Pinpoint the cell where the given text exists, returning its (x, y) midpoint coordinate. 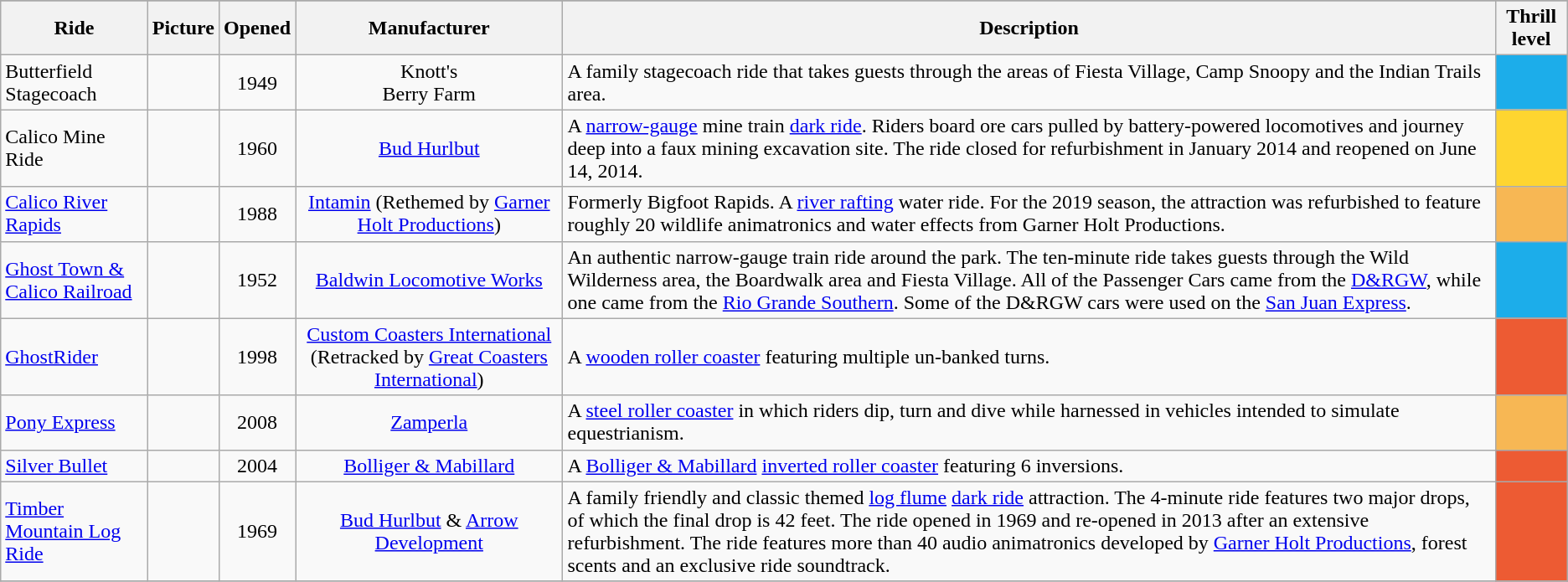
Ride (75, 28)
1969 (258, 531)
2008 (258, 422)
Zamperla (429, 422)
Silver Bullet (75, 466)
Baldwin Locomotive Works (429, 280)
A steel roller coaster in which riders dip, turn and dive while harnessed in vehicles intended to simulate equestrianism. (1029, 422)
Custom Coasters International (Retracked by Great Coasters International) (429, 357)
1998 (258, 357)
Knott'sBerry Farm (429, 82)
Bud Hurlbut & Arrow Development (429, 531)
Calico River Rapids (75, 214)
Thrill level (1531, 28)
Ghost Town & Calico Railroad (75, 280)
1960 (258, 148)
A Bolliger & Mabillard inverted roller coaster featuring 6 inversions. (1029, 466)
1949 (258, 82)
1952 (258, 280)
Opened (258, 28)
Pony Express (75, 422)
Intamin (Rethemed by Garner Holt Productions) (429, 214)
2004 (258, 466)
Picture (183, 28)
Bud Hurlbut (429, 148)
Timber Mountain Log Ride (75, 531)
Bolliger & Mabillard (429, 466)
GhostRider (75, 357)
Description (1029, 28)
Calico Mine Ride (75, 148)
ButterfieldStagecoach (75, 82)
1988 (258, 214)
A wooden roller coaster featuring multiple un-banked turns. (1029, 357)
Manufacturer (429, 28)
A family stagecoach ride that takes guests through the areas of Fiesta Village, Camp Snoopy and the Indian Trails area. (1029, 82)
